Identify which cell holds the provided text, then report its [x, y] central coordinate. 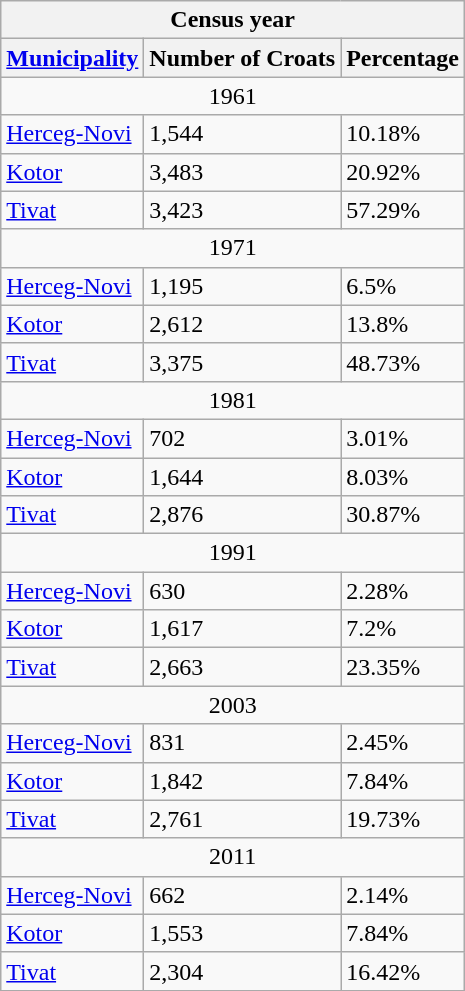
3,423 [242, 210]
2,304 [242, 971]
1961 [233, 96]
23.35% [403, 667]
3,375 [242, 362]
1,553 [242, 933]
Census year [233, 20]
57.29% [403, 210]
16.42% [403, 971]
30.87% [403, 515]
2.45% [403, 743]
630 [242, 591]
3,483 [242, 172]
3.01% [403, 438]
Percentage [403, 58]
20.92% [403, 172]
2011 [233, 857]
19.73% [403, 819]
2,761 [242, 819]
2,876 [242, 515]
1991 [233, 553]
8.03% [403, 477]
702 [242, 438]
1,544 [242, 134]
7.2% [403, 629]
48.73% [403, 362]
13.8% [403, 324]
1,842 [242, 781]
1971 [233, 248]
Number of Croats [242, 58]
1,195 [242, 286]
662 [242, 895]
2003 [233, 705]
2,612 [242, 324]
Municipality [72, 58]
831 [242, 743]
6.5% [403, 286]
2,663 [242, 667]
1981 [233, 400]
1,644 [242, 477]
1,617 [242, 629]
2.14% [403, 895]
10.18% [403, 134]
2.28% [403, 591]
